Output the [x, y] coordinate of the center of the cell containing the given text.  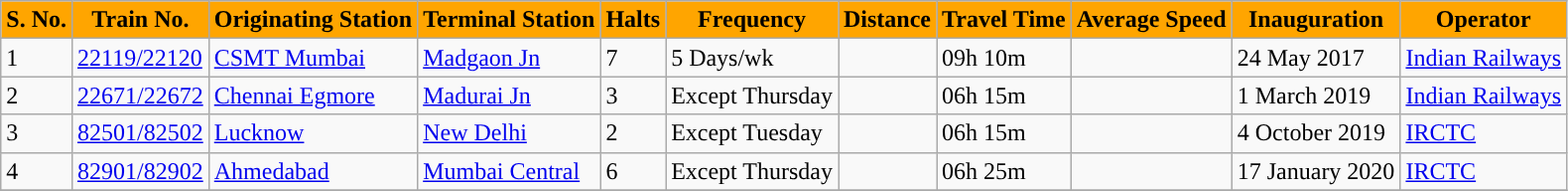
22119/22120 [140, 58]
24 May 2017 [1316, 58]
Madurai Jn [509, 95]
1 [37, 58]
82501/82502 [140, 133]
Chennai Egmore [313, 95]
Mumbai Central [509, 171]
1 March 2019 [1316, 95]
Average Speed [1151, 20]
4 October 2019 [1316, 133]
06h 25m [1004, 171]
Frequency [752, 20]
Terminal Station [509, 20]
CSMT Mumbai [313, 58]
Originating Station [313, 20]
New Delhi [509, 133]
Operator [1484, 20]
17 January 2020 [1316, 171]
4 [37, 171]
Distance [887, 20]
5 Days/wk [752, 58]
Inauguration [1316, 20]
Madgaon Jn [509, 58]
Except Tuesday [752, 133]
Travel Time [1004, 20]
Halts [633, 20]
Lucknow [313, 133]
82901/82902 [140, 171]
22671/22672 [140, 95]
Ahmedabad [313, 171]
Train No. [140, 20]
7 [633, 58]
S. No. [37, 20]
6 [633, 171]
09h 10m [1004, 58]
